Locate the cell with the specified text and output its (x, y) center coordinate. 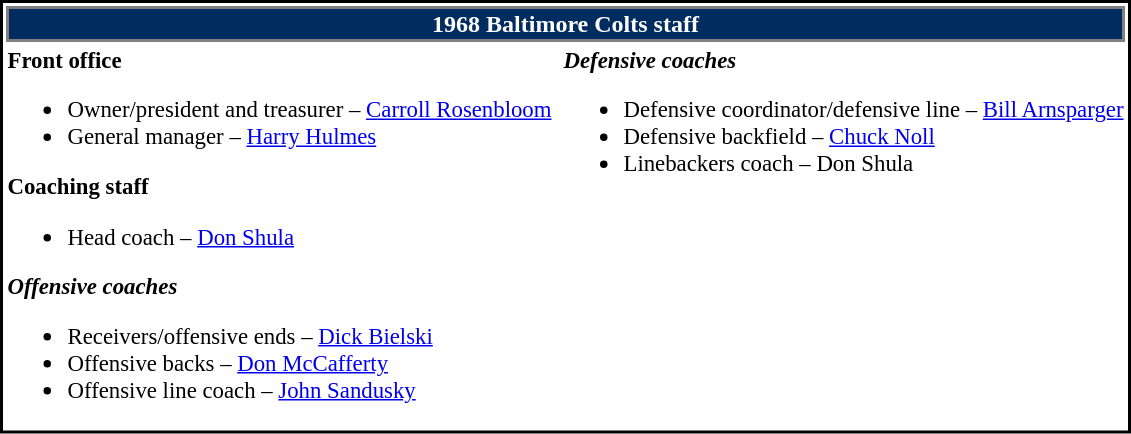
1968 Baltimore Colts staff (566, 24)
Defensive coachesDefensive coordinator/defensive line – Bill ArnspargerDefensive backfield – Chuck NollLinebackers coach – Don Shula (844, 236)
